Capture the cell that displays the provided text and extract its (X, Y) central coordinate. 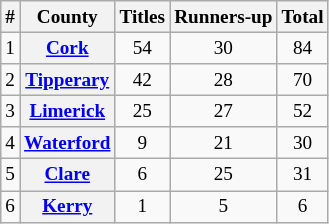
Clare (68, 175)
4 (10, 143)
Waterford (68, 143)
21 (224, 143)
Tipperary (68, 80)
# (10, 17)
42 (142, 80)
28 (224, 80)
County (68, 17)
52 (302, 111)
70 (302, 80)
Cork (68, 48)
Titles (142, 17)
9 (142, 143)
Total (302, 17)
31 (302, 175)
Limerick (68, 111)
Kerry (68, 206)
3 (10, 111)
Runners-up (224, 17)
2 (10, 80)
84 (302, 48)
27 (224, 111)
54 (142, 48)
